For the text-containing cell, return its midpoint in [X, Y] coordinate format. 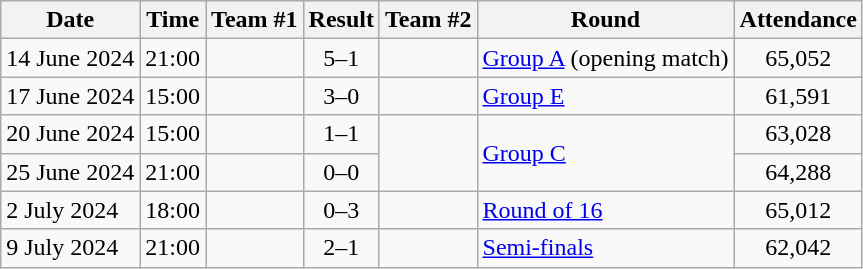
Semi-finals [606, 248]
Date [70, 20]
Attendance [798, 20]
Team #2 [428, 20]
63,028 [798, 134]
Group A (opening match) [606, 58]
2–1 [341, 248]
Group E [606, 96]
14 June 2024 [70, 58]
Round of 16 [606, 210]
18:00 [173, 210]
Time [173, 20]
20 June 2024 [70, 134]
Group C [606, 153]
0–0 [341, 172]
62,042 [798, 248]
61,591 [798, 96]
3–0 [341, 96]
Result [341, 20]
25 June 2024 [70, 172]
Team #1 [255, 20]
9 July 2024 [70, 248]
0–3 [341, 210]
64,288 [798, 172]
5–1 [341, 58]
17 June 2024 [70, 96]
65,052 [798, 58]
Round [606, 20]
2 July 2024 [70, 210]
1–1 [341, 134]
65,012 [798, 210]
